Locate the cell with the specified text and output its [x, y] center coordinate. 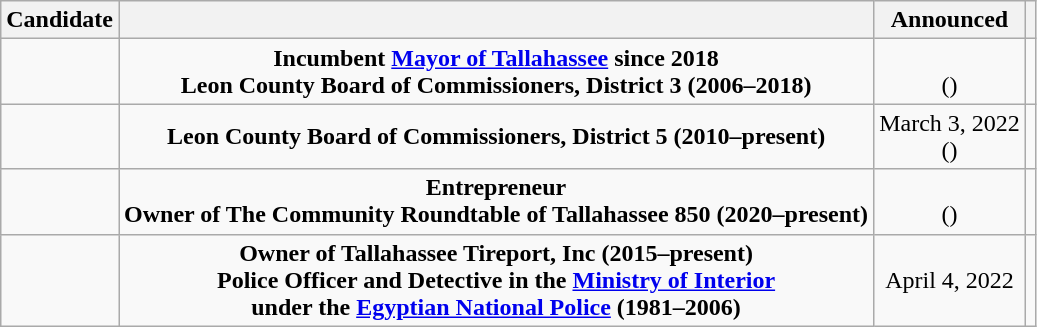
Candidate [60, 20]
April 4, 2022 [950, 280]
Announced [950, 20]
Incumbent Mayor of Tallahassee since 2018Leon County Board of Commissioners, District 3 (2006–2018) [496, 72]
March 3, 2022() [950, 136]
Leon County Board of Commissioners, District 5 (2010–present) [496, 136]
EntrepreneurOwner of The Community Roundtable of Tallahassee 850 (2020–present) [496, 202]
